For the text-containing cell, return its midpoint in [x, y] coordinate format. 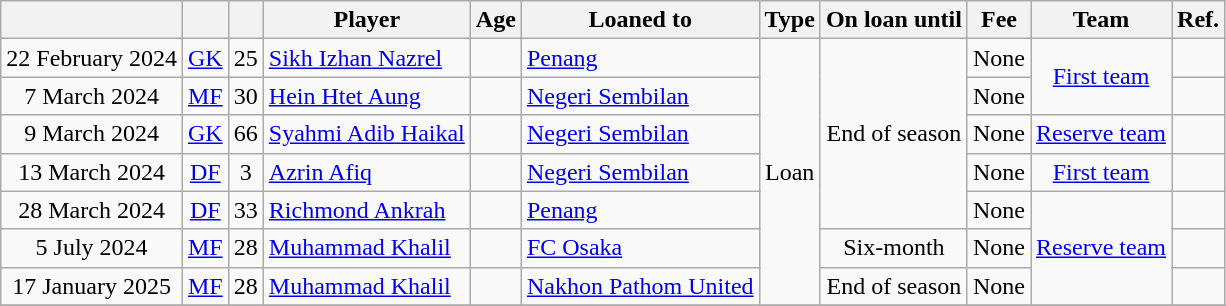
Loan [790, 172]
Richmond Ankrah [366, 210]
Ref. [1198, 20]
3 [246, 172]
Type [790, 20]
25 [246, 58]
Fee [998, 20]
Azrin Afiq [366, 172]
FC Osaka [640, 248]
Loaned to [640, 20]
Hein Htet Aung [366, 96]
Syahmi Adib Haikal [366, 134]
30 [246, 96]
13 March 2024 [92, 172]
5 July 2024 [92, 248]
17 January 2025 [92, 286]
Nakhon Pathom United [640, 286]
33 [246, 210]
66 [246, 134]
Team [1102, 20]
Player [366, 20]
7 March 2024 [92, 96]
On loan until [894, 20]
28 March 2024 [92, 210]
Sikh Izhan Nazrel [366, 58]
22 February 2024 [92, 58]
Six-month [894, 248]
Age [496, 20]
9 March 2024 [92, 134]
